Identify which cell holds the provided text, then report its (x, y) central coordinate. 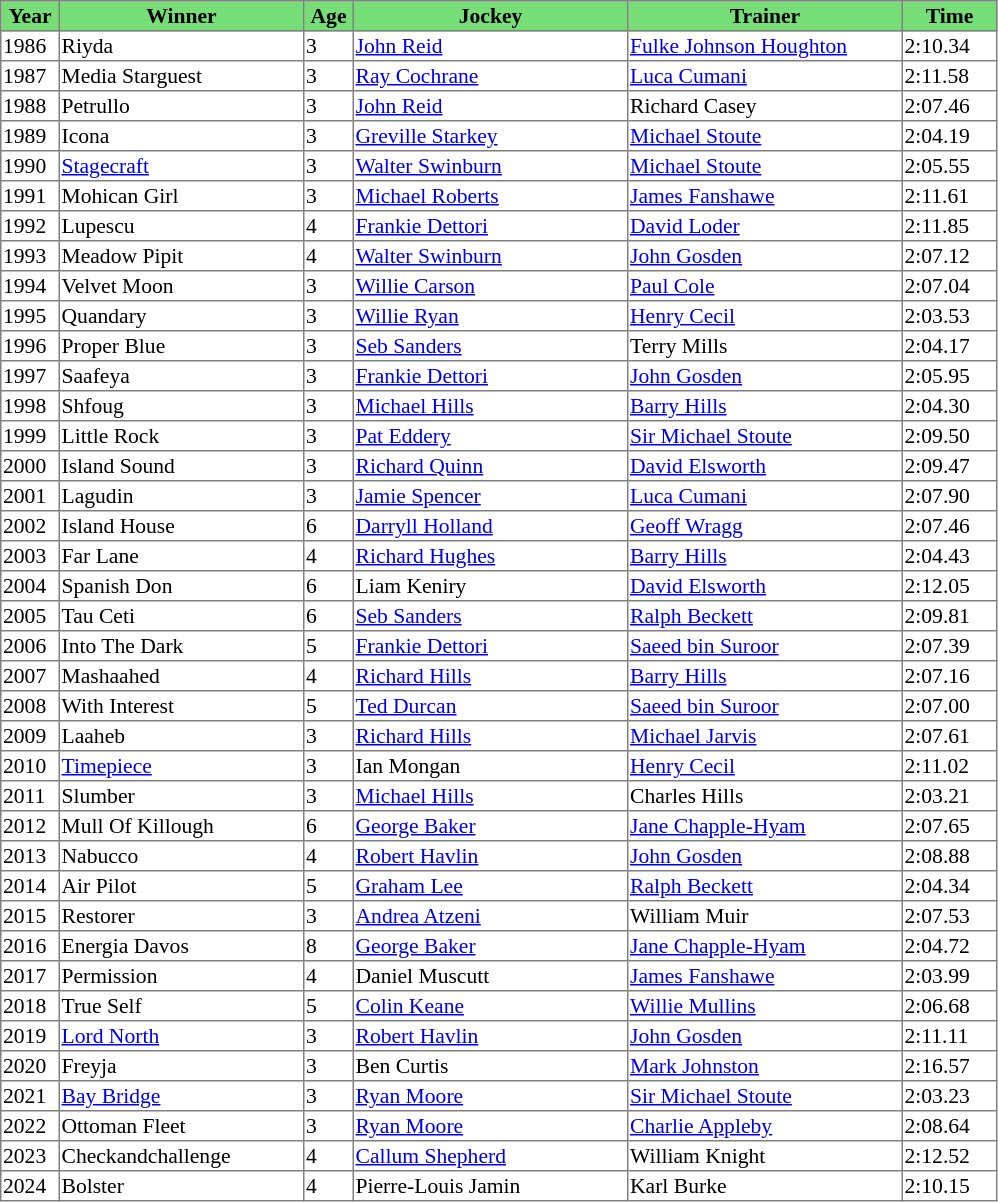
2:04.19 (949, 136)
Restorer (181, 916)
Checkandchallenge (181, 1156)
Liam Keniry (490, 586)
2:04.17 (949, 346)
Media Starguest (181, 76)
Michael Jarvis (765, 736)
Daniel Muscutt (490, 976)
2007 (30, 676)
Mashaahed (181, 676)
2008 (30, 706)
Laaheb (181, 736)
Nabucco (181, 856)
Ben Curtis (490, 1066)
Mohican Girl (181, 196)
2:07.61 (949, 736)
Lupescu (181, 226)
Icona (181, 136)
Ray Cochrane (490, 76)
Karl Burke (765, 1186)
Time (949, 16)
2006 (30, 646)
2024 (30, 1186)
2:07.12 (949, 256)
Meadow Pipit (181, 256)
8 (329, 946)
Riyda (181, 46)
Jockey (490, 16)
Richard Casey (765, 106)
2:11.85 (949, 226)
2:07.90 (949, 496)
1998 (30, 406)
1993 (30, 256)
Petrullo (181, 106)
2:12.05 (949, 586)
William Knight (765, 1156)
Air Pilot (181, 886)
Lagudin (181, 496)
Richard Hughes (490, 556)
2:09.81 (949, 616)
Colin Keane (490, 1006)
2:07.04 (949, 286)
William Muir (765, 916)
Graham Lee (490, 886)
1988 (30, 106)
Terry Mills (765, 346)
Little Rock (181, 436)
2020 (30, 1066)
2:04.43 (949, 556)
Willie Mullins (765, 1006)
Tau Ceti (181, 616)
2017 (30, 976)
Darryll Holland (490, 526)
2009 (30, 736)
2004 (30, 586)
Ted Durcan (490, 706)
2022 (30, 1126)
2:11.61 (949, 196)
Trainer (765, 16)
2:06.68 (949, 1006)
1999 (30, 436)
2:11.11 (949, 1036)
Spanish Don (181, 586)
Stagecraft (181, 166)
2016 (30, 946)
2015 (30, 916)
Proper Blue (181, 346)
2:11.02 (949, 766)
1986 (30, 46)
Timepiece (181, 766)
Velvet Moon (181, 286)
1991 (30, 196)
Saafeya (181, 376)
2:09.47 (949, 466)
Willie Ryan (490, 316)
2:07.39 (949, 646)
2:16.57 (949, 1066)
Quandary (181, 316)
2:07.53 (949, 916)
2005 (30, 616)
2019 (30, 1036)
2002 (30, 526)
Greville Starkey (490, 136)
With Interest (181, 706)
Geoff Wragg (765, 526)
2001 (30, 496)
Jamie Spencer (490, 496)
2021 (30, 1096)
2013 (30, 856)
2003 (30, 556)
Island House (181, 526)
Mull Of Killough (181, 826)
Charles Hills (765, 796)
1995 (30, 316)
2000 (30, 466)
Richard Quinn (490, 466)
2:09.50 (949, 436)
Lord North (181, 1036)
Age (329, 16)
2023 (30, 1156)
2010 (30, 766)
2:03.21 (949, 796)
2:05.95 (949, 376)
2:08.88 (949, 856)
Winner (181, 16)
Island Sound (181, 466)
David Loder (765, 226)
2:04.72 (949, 946)
Shfoug (181, 406)
2:07.00 (949, 706)
Andrea Atzeni (490, 916)
2:10.34 (949, 46)
Far Lane (181, 556)
2:07.65 (949, 826)
Year (30, 16)
Michael Roberts (490, 196)
2014 (30, 886)
Fulke Johnson Houghton (765, 46)
Permission (181, 976)
2:12.52 (949, 1156)
2:11.58 (949, 76)
2012 (30, 826)
2:03.99 (949, 976)
2:04.34 (949, 886)
Charlie Appleby (765, 1126)
Energia Davos (181, 946)
2:10.15 (949, 1186)
Mark Johnston (765, 1066)
1997 (30, 376)
Into The Dark (181, 646)
1989 (30, 136)
2:04.30 (949, 406)
True Self (181, 1006)
2011 (30, 796)
Paul Cole (765, 286)
1990 (30, 166)
Callum Shepherd (490, 1156)
Ottoman Fleet (181, 1126)
Willie Carson (490, 286)
2018 (30, 1006)
1987 (30, 76)
1996 (30, 346)
Bay Bridge (181, 1096)
2:08.64 (949, 1126)
2:03.23 (949, 1096)
2:03.53 (949, 316)
1994 (30, 286)
Freyja (181, 1066)
2:05.55 (949, 166)
Pierre-Louis Jamin (490, 1186)
Pat Eddery (490, 436)
1992 (30, 226)
2:07.16 (949, 676)
Slumber (181, 796)
Ian Mongan (490, 766)
Bolster (181, 1186)
